From the cell containing the given text, extract its center point as (X, Y) coordinate. 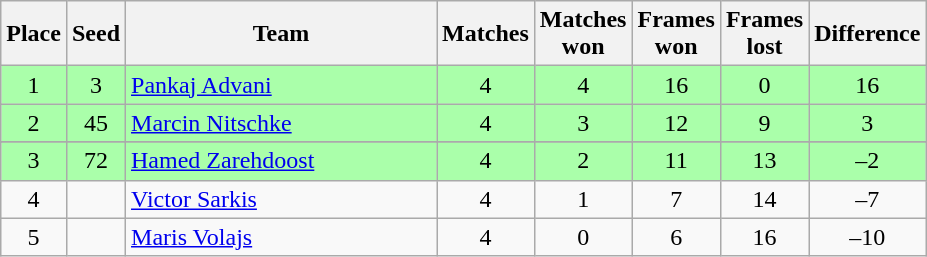
–2 (868, 161)
Maris Volajs (282, 237)
45 (96, 123)
Matches won (583, 34)
Pankaj Advani (282, 85)
–7 (868, 199)
5 (34, 237)
9 (764, 123)
7 (676, 199)
12 (676, 123)
Team (282, 34)
13 (764, 161)
Frames won (676, 34)
6 (676, 237)
Hamed Zarehdoost (282, 161)
Seed (96, 34)
Victor Sarkis (282, 199)
72 (96, 161)
11 (676, 161)
Matches (486, 34)
Marcin Nitschke (282, 123)
–10 (868, 237)
14 (764, 199)
Frames lost (764, 34)
Difference (868, 34)
Place (34, 34)
